Identify which cell holds the provided text, then report its (X, Y) central coordinate. 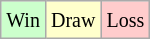
Loss (126, 20)
Win (24, 20)
Draw (72, 20)
